Provide the (X, Y) coordinate of the cell's center where the given text is located.  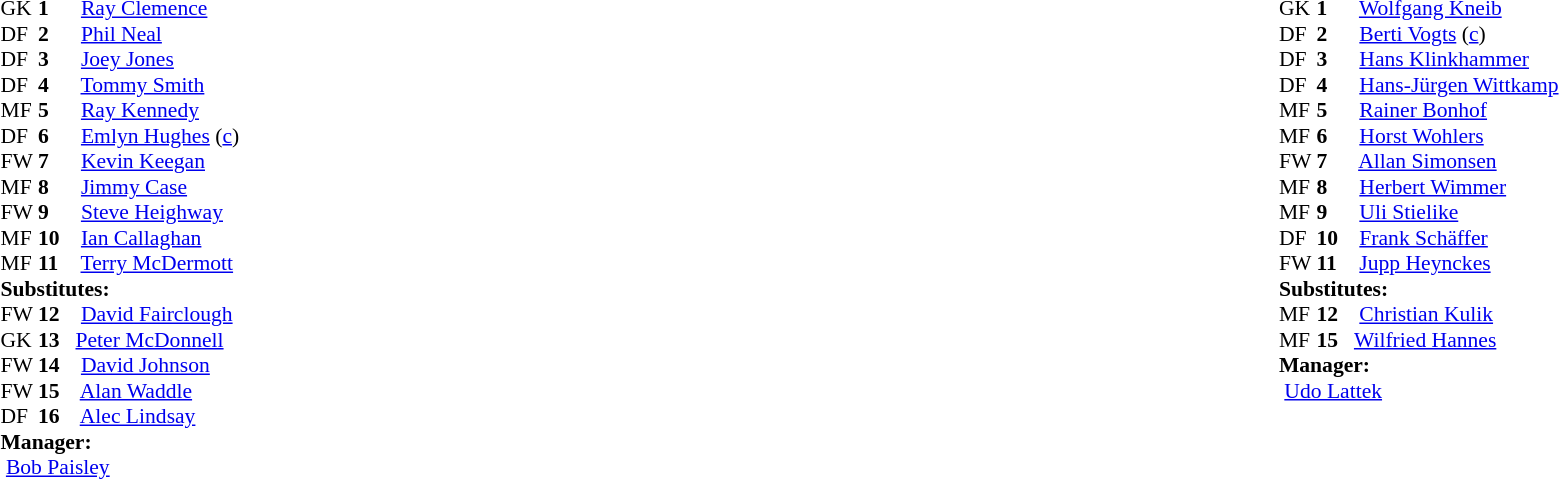
Kevin Keegan (158, 161)
16 (57, 417)
14 (57, 365)
Christian Kulik (1456, 315)
Ray Kennedy (158, 111)
Horst Wohlers (1456, 136)
Jupp Heynckes (1456, 263)
Alan Waddle (158, 391)
13 (57, 340)
Ian Callaghan (158, 238)
Allan Simonsen (1456, 161)
GK (19, 340)
Berti Vogts (c) (1456, 34)
Terry McDermott (158, 263)
Tommy Smith (158, 85)
David Johnson (158, 365)
Frank Schäffer (1456, 238)
Emlyn Hughes (c) (158, 136)
Udo Lattek (1419, 391)
David Fairclough (158, 315)
Alec Lindsay (158, 417)
Peter McDonnell (158, 340)
Hans-Jürgen Wittkamp (1456, 85)
Uli Stielike (1456, 213)
Herbert Wimmer (1456, 187)
Wilfried Hannes (1456, 340)
Hans Klinkhammer (1456, 59)
Rainer Bonhof (1456, 111)
Jimmy Case (158, 187)
Steve Heighway (158, 213)
Joey Jones (158, 59)
Phil Neal (158, 34)
